Return the [x, y] coordinate for the center point of the cell that contains the specified text.  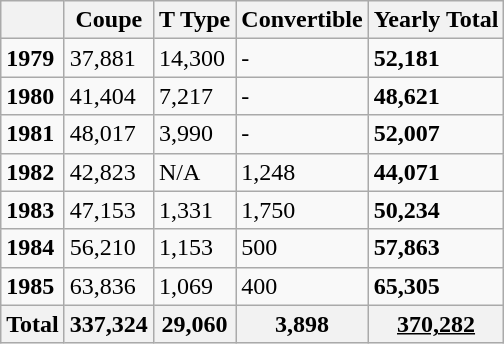
1980 [33, 96]
1983 [33, 210]
41,404 [108, 96]
1,750 [302, 210]
1984 [33, 248]
52,181 [436, 58]
337,324 [108, 324]
1985 [33, 286]
1979 [33, 58]
Coupe [108, 20]
3,990 [194, 134]
7,217 [194, 96]
42,823 [108, 172]
Total [33, 324]
Convertible [302, 20]
14,300 [194, 58]
37,881 [108, 58]
63,836 [108, 286]
1,331 [194, 210]
57,863 [436, 248]
29,060 [194, 324]
48,017 [108, 134]
Yearly Total [436, 20]
400 [302, 286]
500 [302, 248]
56,210 [108, 248]
3,898 [302, 324]
1982 [33, 172]
65,305 [436, 286]
47,153 [108, 210]
N/A [194, 172]
T Type [194, 20]
52,007 [436, 134]
44,071 [436, 172]
50,234 [436, 210]
370,282 [436, 324]
1,248 [302, 172]
1,069 [194, 286]
1981 [33, 134]
48,621 [436, 96]
1,153 [194, 248]
